Search for the cell housing the specified text and yield its (X, Y) center coordinate. 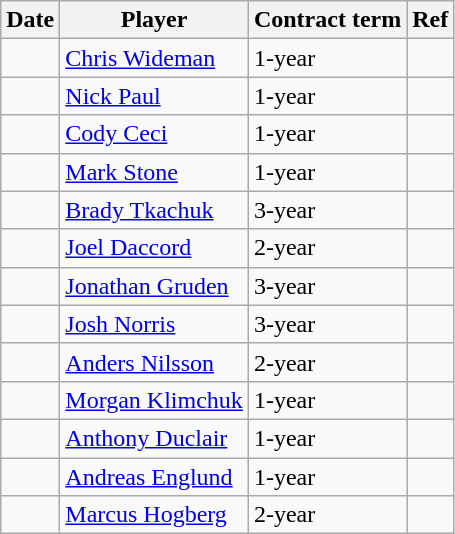
Cody Ceci (154, 134)
Anthony Duclair (154, 438)
Ref (430, 20)
Andreas Englund (154, 477)
Jonathan Gruden (154, 286)
Mark Stone (154, 172)
Marcus Hogberg (154, 515)
Morgan Klimchuk (154, 400)
Player (154, 20)
Contract term (327, 20)
Josh Norris (154, 324)
Anders Nilsson (154, 362)
Nick Paul (154, 96)
Chris Wideman (154, 58)
Joel Daccord (154, 248)
Date (30, 20)
Brady Tkachuk (154, 210)
